Capture the cell that displays the provided text and extract its (x, y) central coordinate. 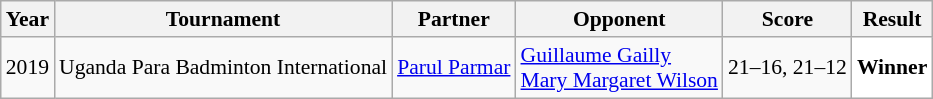
Year (28, 19)
Guillaume Gailly Mary Margaret Wilson (618, 68)
Uganda Para Badminton International (223, 68)
Result (892, 19)
Parul Parmar (454, 68)
2019 (28, 68)
Score (788, 19)
21–16, 21–12 (788, 68)
Tournament (223, 19)
Opponent (618, 19)
Partner (454, 19)
Winner (892, 68)
